Capture the cell that displays the provided text and extract its [X, Y] central coordinate. 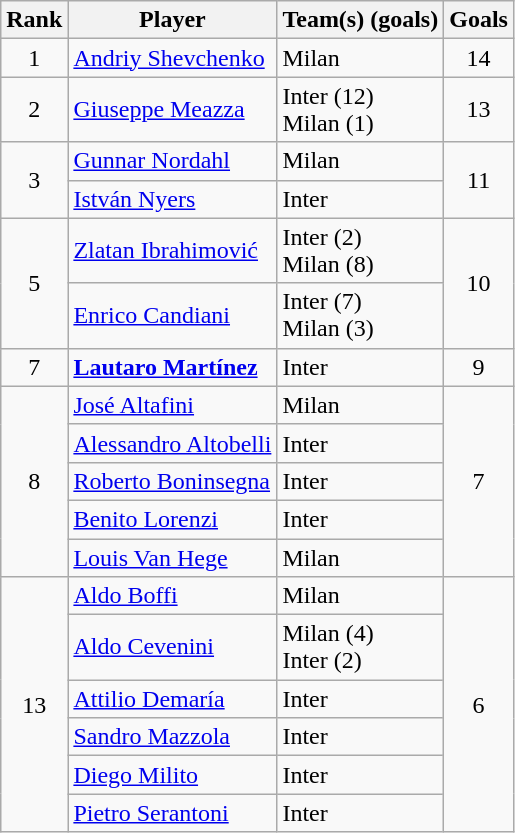
14 [479, 58]
2 [34, 110]
Louis Van Hege [172, 557]
Goals [479, 20]
Benito Lorenzi [172, 519]
Inter (12)Milan (1) [360, 110]
6 [479, 704]
5 [34, 283]
Roberto Boninsegna [172, 481]
Andriy Shevchenko [172, 58]
Team(s) (goals) [360, 20]
Aldo Cevenini [172, 648]
9 [479, 367]
Enrico Candiani [172, 316]
Alessandro Altobelli [172, 443]
Player [172, 20]
8 [34, 481]
Inter (2)Milan (8) [360, 250]
Attilio Demaría [172, 699]
István Nyers [172, 199]
11 [479, 180]
Zlatan Ibrahimović [172, 250]
Sandro Mazzola [172, 737]
Diego Milito [172, 775]
José Altafini [172, 405]
3 [34, 180]
Lautaro Martínez [172, 367]
1 [34, 58]
Gunnar Nordahl [172, 161]
Giuseppe Meazza [172, 110]
10 [479, 283]
Rank [34, 20]
Inter (7)Milan (3) [360, 316]
Pietro Serantoni [172, 813]
Milan (4)Inter (2) [360, 648]
Aldo Boffi [172, 596]
